Provide the [X, Y] coordinate of the cell's center where the given text is located.  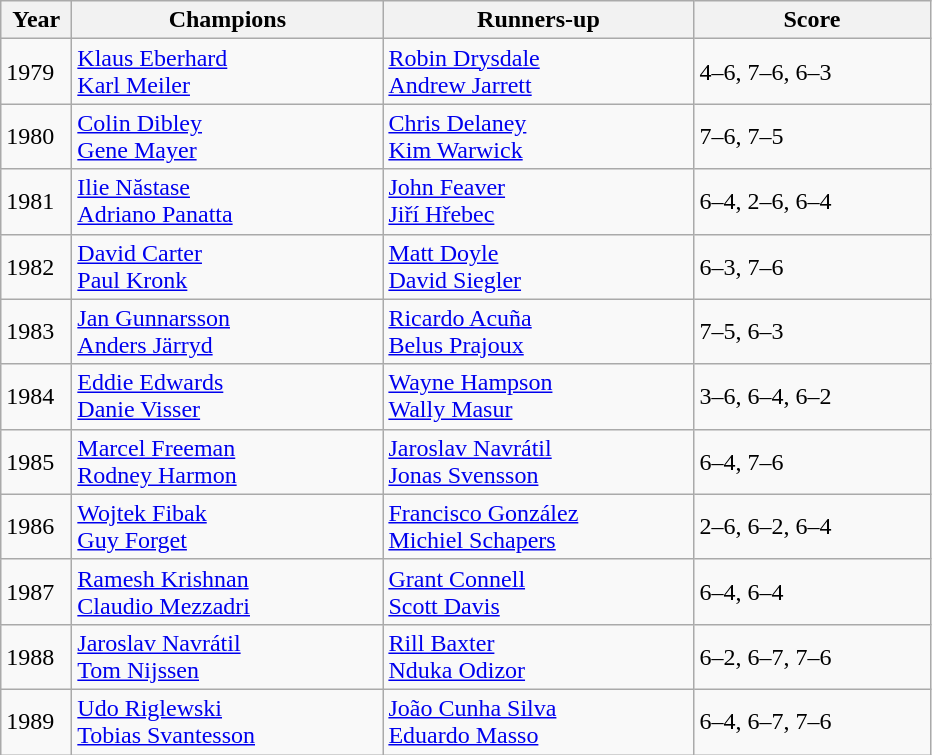
Udo Riglewski Tobias Svantesson [228, 722]
6–4, 2–6, 6–4 [812, 202]
Marcel Freeman Rodney Harmon [228, 462]
1982 [36, 266]
Chris Delaney Kim Warwick [538, 136]
1983 [36, 332]
Ramesh Krishnan Claudio Mezzadri [228, 592]
Year [36, 20]
Jaroslav Navrátil Jonas Svensson [538, 462]
3–6, 6–4, 6–2 [812, 396]
4–6, 7–6, 6–3 [812, 72]
1980 [36, 136]
1989 [36, 722]
1987 [36, 592]
Runners-up [538, 20]
David Carter Paul Kronk [228, 266]
Klaus Eberhard Karl Meiler [228, 72]
6–4, 7–6 [812, 462]
1984 [36, 396]
Score [812, 20]
Ilie Năstase Adriano Panatta [228, 202]
2–6, 6–2, 6–4 [812, 526]
Robin Drysdale Andrew Jarrett [538, 72]
1981 [36, 202]
6–3, 7–6 [812, 266]
Francisco González Michiel Schapers [538, 526]
Champions [228, 20]
Rill Baxter Nduka Odizor [538, 656]
Matt Doyle David Siegler [538, 266]
João Cunha Silva Eduardo Masso [538, 722]
Jaroslav Navrátil Tom Nijssen [228, 656]
7–5, 6–3 [812, 332]
Wojtek Fibak Guy Forget [228, 526]
6–2, 6–7, 7–6 [812, 656]
1979 [36, 72]
Colin Dibley Gene Mayer [228, 136]
John Feaver Jiří Hřebec [538, 202]
1986 [36, 526]
1988 [36, 656]
6–4, 6–4 [812, 592]
Eddie Edwards Danie Visser [228, 396]
Grant Connell Scott Davis [538, 592]
Ricardo Acuña Belus Prajoux [538, 332]
Jan Gunnarsson Anders Järryd [228, 332]
1985 [36, 462]
7–6, 7–5 [812, 136]
6–4, 6–7, 7–6 [812, 722]
Wayne Hampson Wally Masur [538, 396]
